Determine the (x, y) coordinate at the center of the cell enclosing the given text.  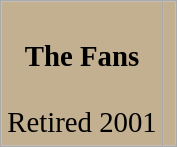
The FansRetired 2001 (82, 74)
